Detect which cell encompasses the target text, then output its [X, Y] center coordinate. 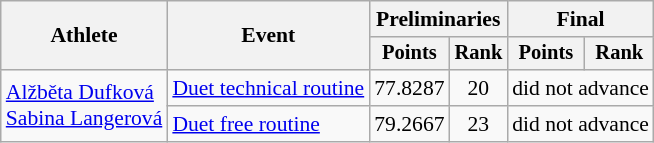
20 [479, 88]
Preliminaries [438, 19]
Duet free routine [268, 124]
Duet technical routine [268, 88]
23 [479, 124]
77.8287 [409, 88]
Alžběta DufkováSabina Langerová [84, 106]
Athlete [84, 36]
79.2667 [409, 124]
Final [580, 19]
Event [268, 36]
